Return the [x, y] coordinate for the center point of the cell that contains the specified text.  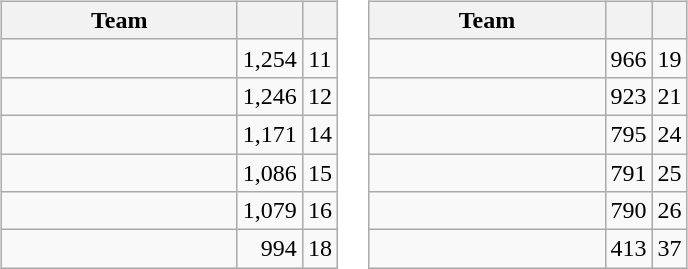
413 [628, 249]
923 [628, 96]
1,086 [270, 173]
790 [628, 211]
18 [320, 249]
1,079 [270, 211]
791 [628, 173]
16 [320, 211]
795 [628, 134]
11 [320, 58]
994 [270, 249]
1,171 [270, 134]
14 [320, 134]
19 [670, 58]
15 [320, 173]
26 [670, 211]
37 [670, 249]
12 [320, 96]
1,246 [270, 96]
21 [670, 96]
24 [670, 134]
966 [628, 58]
25 [670, 173]
1,254 [270, 58]
